Search for the cell housing the specified text and yield its (X, Y) center coordinate. 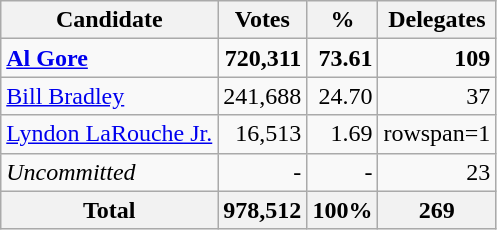
Uncommitted (110, 172)
100% (342, 210)
Al Gore (110, 58)
Delegates (437, 20)
% (342, 20)
24.70 (342, 96)
Total (110, 210)
109 (437, 58)
Bill Bradley (110, 96)
rowspan=1 (437, 134)
Candidate (110, 20)
73.61 (342, 58)
23 (437, 172)
269 (437, 210)
16,513 (262, 134)
Lyndon LaRouche Jr. (110, 134)
720,311 (262, 58)
241,688 (262, 96)
37 (437, 96)
1.69 (342, 134)
Votes (262, 20)
978,512 (262, 210)
